Output the (X, Y) coordinate of the center of the cell containing the given text.  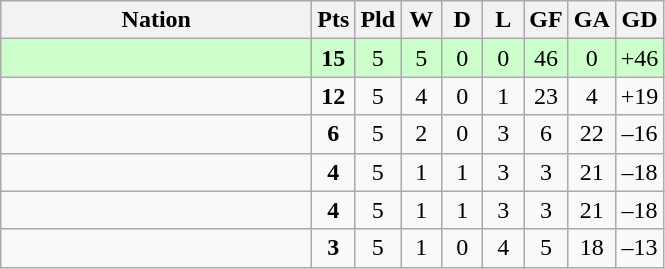
22 (592, 134)
15 (334, 58)
18 (592, 248)
Pld (378, 20)
D (462, 20)
W (422, 20)
12 (334, 96)
Nation (156, 20)
46 (546, 58)
GA (592, 20)
GD (640, 20)
2 (422, 134)
L (504, 20)
–16 (640, 134)
+19 (640, 96)
23 (546, 96)
+46 (640, 58)
–13 (640, 248)
Pts (334, 20)
GF (546, 20)
